Extract the [x, y] coordinate from the center of the cell holding the provided text.  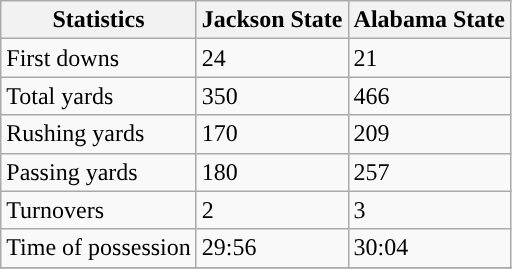
170 [272, 134]
257 [429, 172]
Passing yards [99, 172]
Rushing yards [99, 134]
Turnovers [99, 210]
466 [429, 96]
21 [429, 58]
Total yards [99, 96]
Statistics [99, 20]
Jackson State [272, 20]
Time of possession [99, 248]
209 [429, 134]
2 [272, 210]
180 [272, 172]
First downs [99, 58]
Alabama State [429, 20]
24 [272, 58]
30:04 [429, 248]
3 [429, 210]
350 [272, 96]
29:56 [272, 248]
